Capture the cell that displays the provided text and extract its (X, Y) central coordinate. 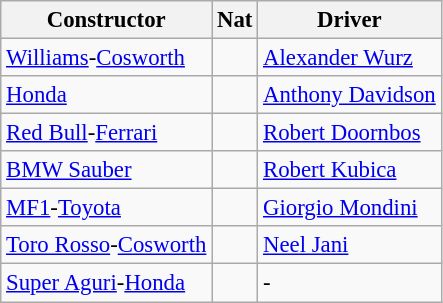
Giorgio Mondini (350, 208)
BMW Sauber (106, 170)
- (350, 283)
Toro Rosso-Cosworth (106, 245)
Robert Doornbos (350, 133)
MF1-Toyota (106, 208)
Nat (235, 20)
Driver (350, 20)
Constructor (106, 20)
Williams-Cosworth (106, 58)
Robert Kubica (350, 170)
Alexander Wurz (350, 58)
Super Aguri-Honda (106, 283)
Red Bull-Ferrari (106, 133)
Honda (106, 95)
Anthony Davidson (350, 95)
Neel Jani (350, 245)
